Provide the (X, Y) coordinate of the cell's center where the given text is located.  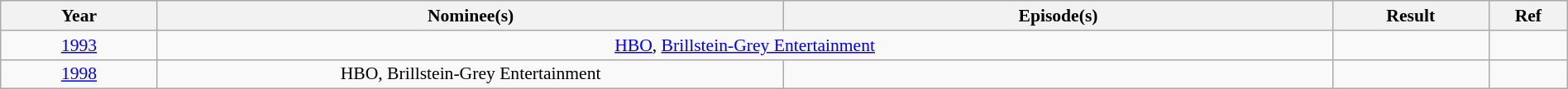
Episode(s) (1059, 16)
Ref (1528, 16)
1998 (79, 74)
Nominee(s) (471, 16)
Result (1411, 16)
1993 (79, 45)
Year (79, 16)
